Find where the given text appears and provide that cell's center as (x, y) coordinate. 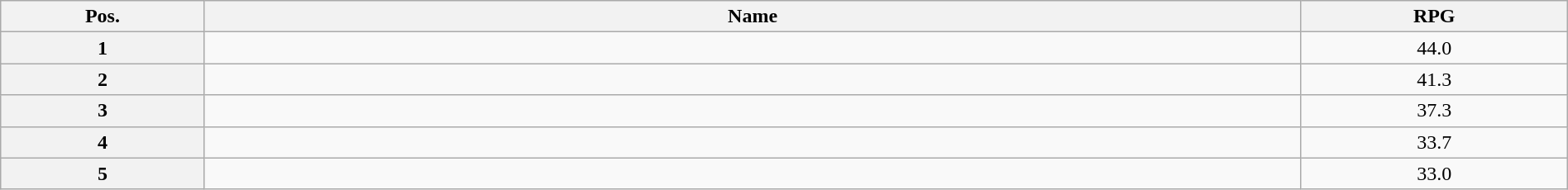
37.3 (1434, 111)
4 (103, 142)
Pos. (103, 17)
33.7 (1434, 142)
33.0 (1434, 173)
44.0 (1434, 48)
3 (103, 111)
5 (103, 173)
RPG (1434, 17)
2 (103, 79)
41.3 (1434, 79)
1 (103, 48)
Name (753, 17)
